Return (X, Y) of the center of cell containing provided text 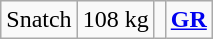
GR (188, 20)
108 kg (116, 20)
Snatch (39, 20)
